Return the (x, y) coordinate for the center point of the cell that contains the specified text.  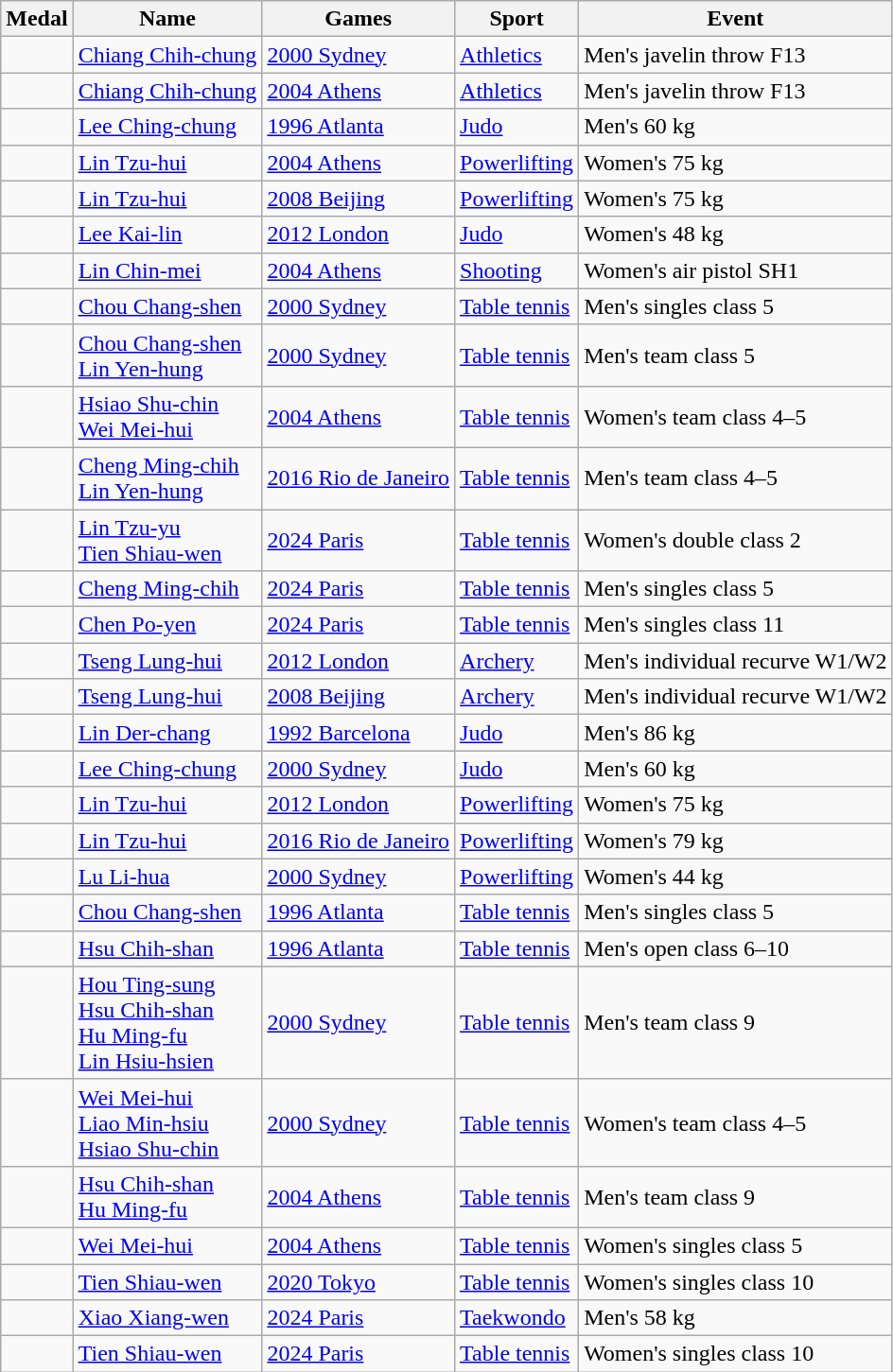
Lin Tzu-yu Tien Shiau-wen (167, 539)
Men's singles class 11 (736, 625)
Women's 44 kg (736, 877)
Cheng Ming-chih (167, 589)
Hsu Chih-shan (167, 948)
1992 Barcelona (359, 733)
Women's air pistol SH1 (736, 270)
Name (167, 19)
Games (359, 19)
Lin Chin-mei (167, 270)
Cheng Ming-chihLin Yen-hung (167, 478)
2020 Tokyo (359, 1281)
Lee Kai-lin (167, 234)
Hsu Chih-shan Hu Ming-fu (167, 1197)
Medal (37, 19)
Hou Ting-sung Hsu Chih-shan Hu Ming-fuLin Hsiu-hsien (167, 1023)
Men's team class 4–5 (736, 478)
Event (736, 19)
Sport (517, 19)
Lin Der-chang (167, 733)
Chou Chang-shenLin Yen-hung (167, 356)
Chen Po-yen (167, 625)
Men's 58 kg (736, 1318)
Hsiao Shu-chinWei Mei-hui (167, 416)
Women's singles class 5 (736, 1245)
Shooting (517, 270)
Xiao Xiang-wen (167, 1318)
Taekwondo (517, 1318)
Women's double class 2 (736, 539)
Men's open class 6–10 (736, 948)
Men's 86 kg (736, 733)
Women's 48 kg (736, 234)
Lu Li-hua (167, 877)
Wei Mei-hui (167, 1245)
Men's team class 5 (736, 356)
Wei Mei-hui Liao Min-hsiu Hsiao Shu-chin (167, 1122)
Women's 79 kg (736, 841)
